Output the (x, y) coordinate of the center of the cell containing the given text.  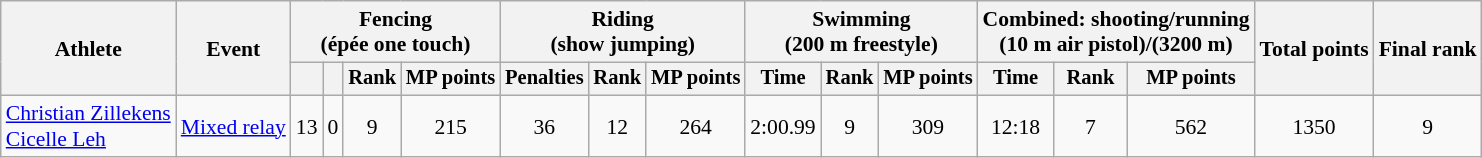
Mixed relay (234, 126)
309 (928, 126)
12:18 (1015, 126)
Christian ZillekensCicelle Leh (88, 126)
13 (307, 126)
215 (450, 126)
1350 (1314, 126)
36 (544, 126)
12 (617, 126)
Athlete (88, 48)
Total points (1314, 48)
Fencing(épée one touch) (396, 32)
Riding(show jumping) (622, 32)
Penalties (544, 79)
7 (1091, 126)
0 (332, 126)
264 (696, 126)
Event (234, 48)
2:00.99 (782, 126)
Combined: shooting/running(10 m air pistol)/(3200 m) (1116, 32)
Final rank (1428, 48)
Swimming(200 m freestyle) (861, 32)
562 (1190, 126)
